Search for the cell housing the specified text and yield its [X, Y] center coordinate. 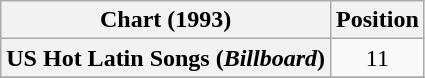
US Hot Latin Songs (Billboard) [166, 58]
11 [378, 58]
Position [378, 20]
Chart (1993) [166, 20]
